Scan for the cell matching the given text and deliver its (x, y) coordinate at center. 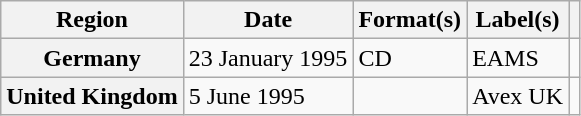
Label(s) (518, 20)
23 January 1995 (268, 58)
Region (92, 20)
CD (410, 58)
Format(s) (410, 20)
Date (268, 20)
Germany (92, 58)
5 June 1995 (268, 96)
Avex UK (518, 96)
United Kingdom (92, 96)
EAMS (518, 58)
